Scan for the cell matching the given text and deliver its [x, y] coordinate at center. 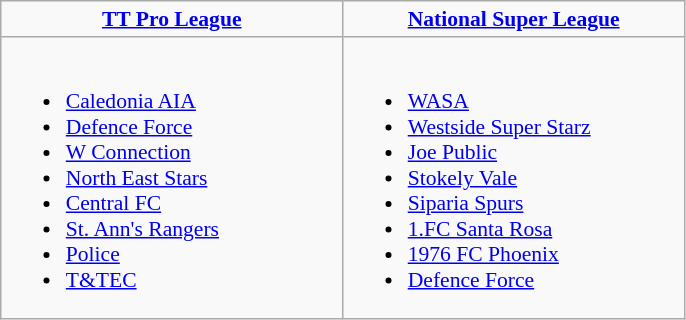
WASAWestside Super StarzJoe PublicStokely ValeSiparia Spurs1.FC Santa Rosa1976 FC PhoenixDefence Force [514, 178]
TT Pro League [172, 19]
National Super League [514, 19]
Caledonia AIADefence ForceW ConnectionNorth East StarsCentral FCSt. Ann's RangersPoliceT&TEC [172, 178]
